Output the [X, Y] coordinate of the center of the cell containing the given text.  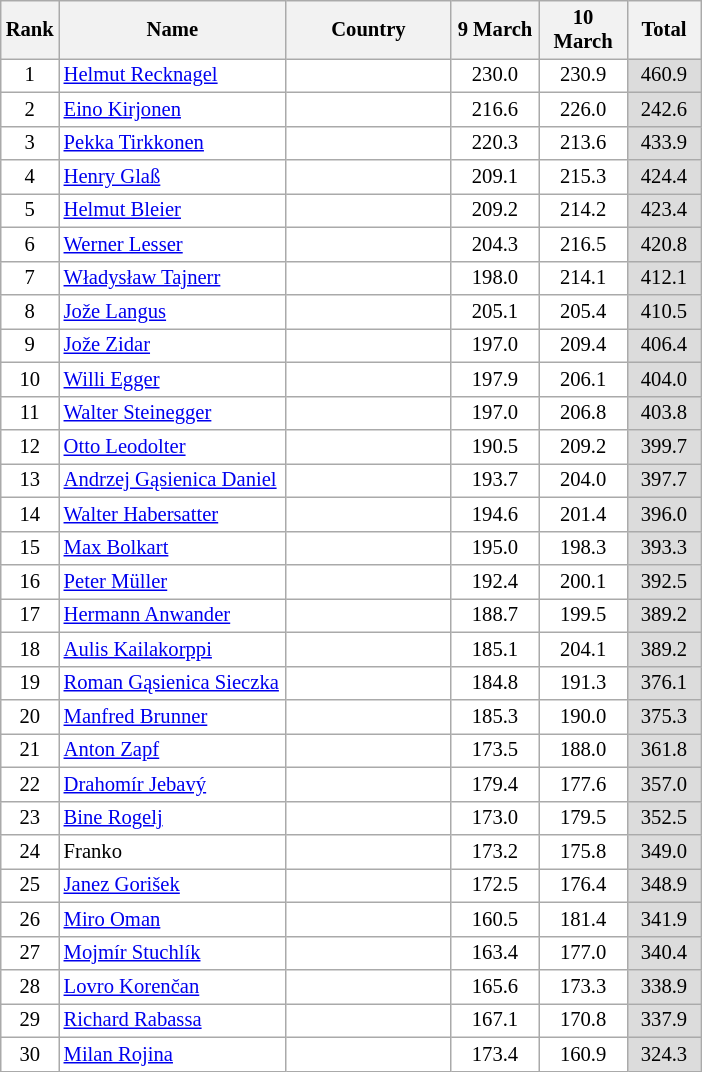
403.8 [664, 413]
337.9 [664, 1020]
181.4 [583, 919]
10 March [583, 29]
392.5 [664, 581]
Pekka Tirkkonen [172, 143]
206.1 [583, 379]
Janez Gorišek [172, 885]
24 [30, 851]
177.6 [583, 784]
Walter Steinegger [172, 413]
22 [30, 784]
226.0 [583, 109]
424.4 [664, 177]
Werner Lesser [172, 244]
Name [172, 29]
197.9 [495, 379]
21 [30, 750]
Total [664, 29]
Roman Gąsienica Sieczka [172, 683]
11 [30, 413]
25 [30, 885]
193.7 [495, 480]
Walter Habersatter [172, 514]
4 [30, 177]
167.1 [495, 1020]
185.3 [495, 717]
Drahomír Jebavý [172, 784]
393.3 [664, 548]
215.3 [583, 177]
1 [30, 75]
Mojmír Stuchlík [172, 953]
242.6 [664, 109]
23 [30, 818]
Anton Zapf [172, 750]
17 [30, 615]
28 [30, 987]
Helmut Bleier [172, 210]
6 [30, 244]
Miro Oman [172, 919]
190.5 [495, 447]
199.5 [583, 615]
Milan Rojina [172, 1054]
7 [30, 278]
214.2 [583, 210]
179.5 [583, 818]
16 [30, 581]
Manfred Brunner [172, 717]
361.8 [664, 750]
Max Bolkart [172, 548]
160.5 [495, 919]
184.8 [495, 683]
Hermann Anwander [172, 615]
2 [30, 109]
220.3 [495, 143]
406.4 [664, 345]
179.4 [495, 784]
Rank [30, 29]
175.8 [583, 851]
423.4 [664, 210]
204.1 [583, 649]
Henry Glaß [172, 177]
173.5 [495, 750]
30 [30, 1054]
27 [30, 953]
404.0 [664, 379]
163.4 [495, 953]
205.4 [583, 311]
Willi Egger [172, 379]
188.0 [583, 750]
206.8 [583, 413]
213.6 [583, 143]
8 [30, 311]
420.8 [664, 244]
165.6 [495, 987]
230.9 [583, 75]
9 [30, 345]
349.0 [664, 851]
190.0 [583, 717]
Country [368, 29]
13 [30, 480]
172.5 [495, 885]
410.5 [664, 311]
26 [30, 919]
188.7 [495, 615]
173.0 [495, 818]
209.4 [583, 345]
173.4 [495, 1054]
433.9 [664, 143]
Władysław Tajnerr [172, 278]
Jože Zidar [172, 345]
176.4 [583, 885]
357.0 [664, 784]
Jože Langus [172, 311]
194.6 [495, 514]
209.1 [495, 177]
205.1 [495, 311]
185.1 [495, 649]
Eino Kirjonen [172, 109]
Andrzej Gąsienica Daniel [172, 480]
460.9 [664, 75]
Otto Leodolter [172, 447]
Bine Rogelj [172, 818]
341.9 [664, 919]
18 [30, 649]
173.3 [583, 987]
12 [30, 447]
376.1 [664, 683]
Peter Müller [172, 581]
198.0 [495, 278]
214.1 [583, 278]
201.4 [583, 514]
200.1 [583, 581]
173.2 [495, 851]
412.1 [664, 278]
348.9 [664, 885]
3 [30, 143]
Franko [172, 851]
Lovro Korenčan [172, 987]
9 March [495, 29]
338.9 [664, 987]
192.4 [495, 581]
14 [30, 514]
170.8 [583, 1020]
160.9 [583, 1054]
15 [30, 548]
324.3 [664, 1054]
216.6 [495, 109]
399.7 [664, 447]
191.3 [583, 683]
198.3 [583, 548]
204.0 [583, 480]
216.5 [583, 244]
10 [30, 379]
340.4 [664, 953]
Helmut Recknagel [172, 75]
195.0 [495, 548]
Richard Rabassa [172, 1020]
29 [30, 1020]
20 [30, 717]
5 [30, 210]
397.7 [664, 480]
177.0 [583, 953]
396.0 [664, 514]
230.0 [495, 75]
204.3 [495, 244]
19 [30, 683]
375.3 [664, 717]
352.5 [664, 818]
Aulis Kailakorppi [172, 649]
